Return [x, y] of the center of cell containing provided text 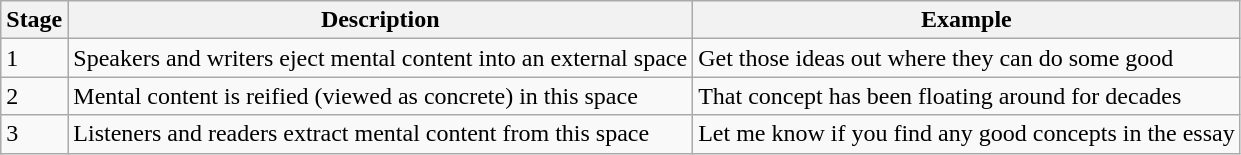
That concept has been floating around for decades [967, 96]
3 [34, 134]
2 [34, 96]
Description [380, 20]
Stage [34, 20]
1 [34, 58]
Mental content is reified (viewed as concrete) in this space [380, 96]
Get those ideas out where they can do some good [967, 58]
Example [967, 20]
Speakers and writers eject mental content into an external space [380, 58]
Let me know if you find any good concepts in the essay [967, 134]
Listeners and readers extract mental content from this space [380, 134]
